For the text-containing cell, return its midpoint in [x, y] coordinate format. 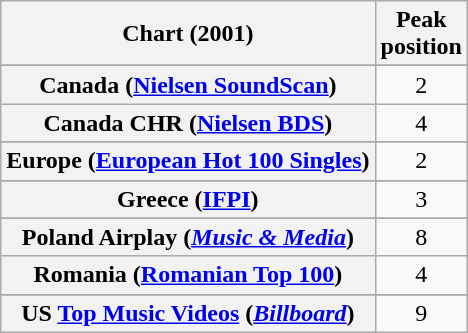
Europe (European Hot 100 Singles) [188, 161]
Romania (Romanian Top 100) [188, 275]
Canada (Nielsen SoundScan) [188, 85]
3 [421, 199]
Chart (2001) [188, 34]
Poland Airplay (Music & Media) [188, 237]
Peakposition [421, 34]
US Top Music Videos (Billboard) [188, 313]
8 [421, 237]
9 [421, 313]
Greece (IFPI) [188, 199]
Canada CHR (Nielsen BDS) [188, 123]
